Capture the cell that displays the provided text and extract its [X, Y] central coordinate. 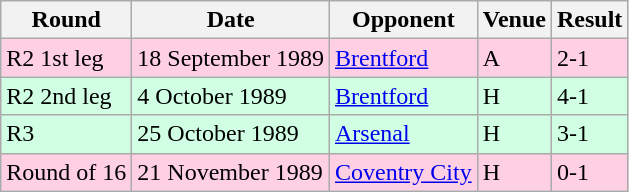
2-1 [589, 58]
18 September 1989 [231, 58]
Venue [514, 20]
A [514, 58]
0-1 [589, 172]
21 November 1989 [231, 172]
R3 [66, 134]
Opponent [404, 20]
Result [589, 20]
Round of 16 [66, 172]
4-1 [589, 96]
R2 1st leg [66, 58]
Arsenal [404, 134]
R2 2nd leg [66, 96]
3-1 [589, 134]
25 October 1989 [231, 134]
4 October 1989 [231, 96]
Date [231, 20]
Coventry City [404, 172]
Round [66, 20]
